Return [x, y] of the center of cell containing provided text 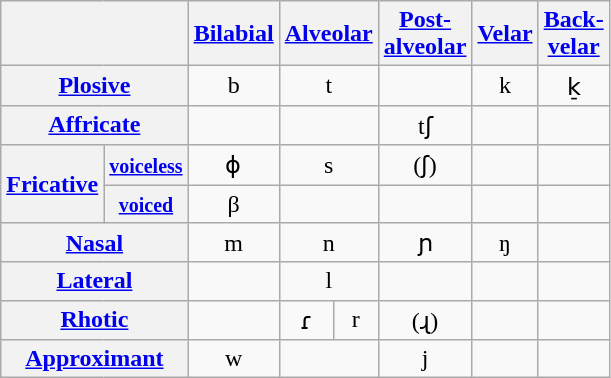
Velar [505, 34]
ɾ [306, 320]
w [234, 359]
Back-velar [574, 34]
Rhotic [94, 320]
β [234, 203]
(ɻ) [425, 320]
Plosive [94, 86]
ɸ [234, 165]
Fricative [52, 184]
j [425, 359]
k̠ [574, 86]
tʃ [425, 125]
l [328, 281]
Affricate [94, 125]
k [505, 86]
Alveolar [328, 34]
Nasal [94, 243]
ɲ [425, 243]
Post-alveolar [425, 34]
t [328, 86]
Lateral [94, 281]
Approximant [94, 359]
(ʃ) [425, 165]
b [234, 86]
voiced [146, 203]
r [356, 320]
s [328, 165]
voiceless [146, 165]
n [328, 243]
ŋ [505, 243]
m [234, 243]
Bilabial [234, 34]
